Determine the [x, y] coordinate at the center of the cell enclosing the given text.  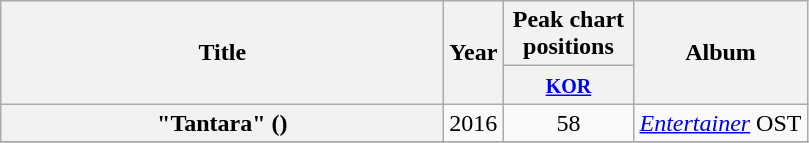
58 [568, 123]
Entertainer OST [720, 123]
"Tantara" () [222, 123]
KOR [568, 85]
Year [474, 52]
2016 [474, 123]
Album [720, 52]
Peak chart positions [568, 34]
Title [222, 52]
